Capture the cell that displays the provided text and extract its (x, y) central coordinate. 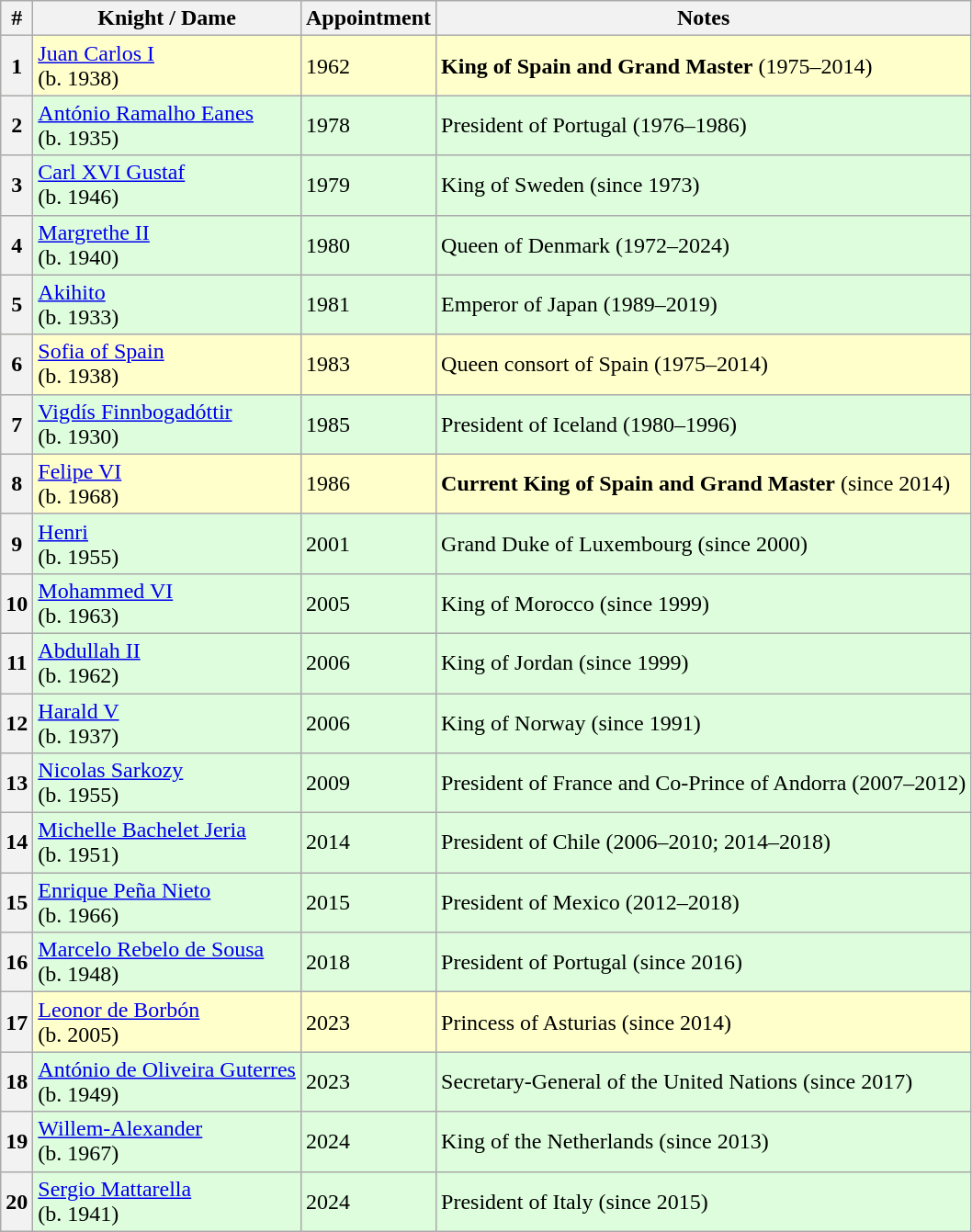
18 (17, 1082)
15 (17, 902)
3 (17, 186)
Appointment (367, 18)
2009 (367, 783)
1981 (367, 305)
2 (17, 125)
12 (17, 722)
16 (17, 963)
Carl XVI Gustaf(b. 1946) (167, 186)
Henri(b. 1955) (167, 544)
11 (17, 663)
1979 (367, 186)
Knight / Dame (167, 18)
Juan Carlos I(b. 1938) (167, 66)
Sergio Mattarella(b. 1941) (167, 1202)
2014 (367, 843)
6 (17, 364)
Margrethe II(b. 1940) (167, 244)
1962 (367, 66)
2015 (367, 902)
20 (17, 1202)
King of Norway (since 1991) (704, 722)
Nicolas Sarkozy(b. 1955) (167, 783)
1985 (367, 424)
Felipe VI(b. 1968) (167, 483)
1980 (367, 244)
Notes (704, 18)
Enrique Peña Nieto(b. 1966) (167, 902)
2001 (367, 544)
Queen of Denmark (1972–2024) (704, 244)
King of Sweden (since 1973) (704, 186)
King of Jordan (since 1999) (704, 663)
5 (17, 305)
President of Portugal (1976–1986) (704, 125)
Michelle Bachelet Jeria(b. 1951) (167, 843)
7 (17, 424)
Queen consort of Spain (1975–2014) (704, 364)
King of Spain and Grand Master (1975–2014) (704, 66)
13 (17, 783)
Vigdís Finnbogadóttir(b. 1930) (167, 424)
17 (17, 1022)
President of France and Co-Prince of Andorra (2007–2012) (704, 783)
1986 (367, 483)
1978 (367, 125)
9 (17, 544)
António de Oliveira Guterres(b. 1949) (167, 1082)
Grand Duke of Luxembourg (since 2000) (704, 544)
Leonor de Borbón(b. 2005) (167, 1022)
President of Portugal (since 2016) (704, 963)
President of Chile (2006–2010; 2014–2018) (704, 843)
President of Iceland (1980–1996) (704, 424)
Akihito(b. 1933) (167, 305)
2018 (367, 963)
António Ramalho Eanes(b. 1935) (167, 125)
King of Morocco (since 1999) (704, 603)
President of Mexico (2012–2018) (704, 902)
2005 (367, 603)
Emperor of Japan (1989–2019) (704, 305)
Mohammed VI(b. 1963) (167, 603)
8 (17, 483)
14 (17, 843)
Secretary-General of the United Nations (since 2017) (704, 1082)
Princess of Asturias (since 2014) (704, 1022)
President of Italy (since 2015) (704, 1202)
Harald V(b. 1937) (167, 722)
# (17, 18)
Abdullah II(b. 1962) (167, 663)
Sofia of Spain(b. 1938) (167, 364)
1983 (367, 364)
4 (17, 244)
King of the Netherlands (since 2013) (704, 1141)
19 (17, 1141)
Willem-Alexander(b. 1967) (167, 1141)
Current King of Spain and Grand Master (since 2014) (704, 483)
10 (17, 603)
1 (17, 66)
Marcelo Rebelo de Sousa(b. 1948) (167, 963)
